Capture the cell that displays the provided text and extract its [x, y] central coordinate. 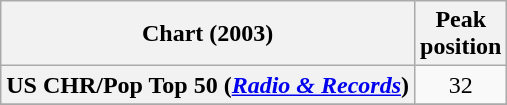
US CHR/Pop Top 50 (Radio & Records) [208, 85]
Chart (2003) [208, 34]
Peakposition [461, 34]
32 [461, 85]
